Output the [x, y] coordinate of the center of the cell containing the given text.  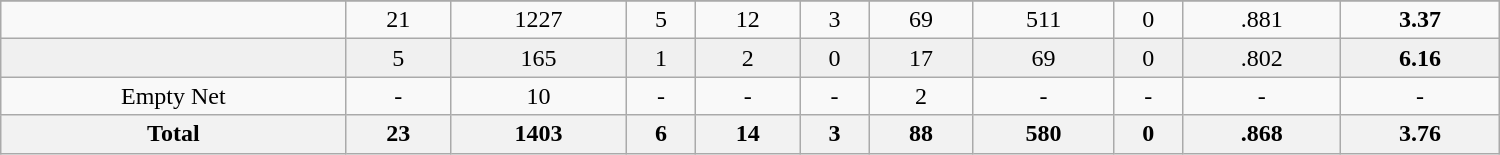
Total [174, 134]
6 [662, 134]
1227 [538, 20]
511 [1043, 20]
.881 [1262, 20]
1403 [538, 134]
Empty Net [174, 96]
.802 [1262, 58]
3.37 [1420, 20]
.868 [1262, 134]
165 [538, 58]
88 [922, 134]
3.76 [1420, 134]
1 [662, 58]
21 [398, 20]
12 [748, 20]
14 [748, 134]
10 [538, 96]
6.16 [1420, 58]
17 [922, 58]
580 [1043, 134]
23 [398, 134]
